Extract the [X, Y] coordinate from the center of the cell holding the provided text.  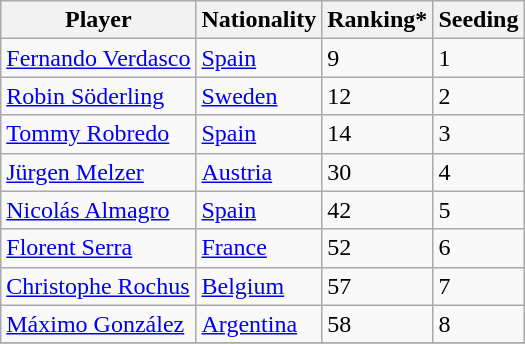
8 [478, 324]
12 [378, 96]
Belgium [259, 286]
Argentina [259, 324]
2 [478, 96]
14 [378, 134]
Sweden [259, 96]
6 [478, 248]
3 [478, 134]
5 [478, 210]
42 [378, 210]
Nationality [259, 20]
7 [478, 286]
4 [478, 172]
52 [378, 248]
Player [98, 20]
Florent Serra [98, 248]
Seeding [478, 20]
9 [378, 58]
Máximo González [98, 324]
57 [378, 286]
58 [378, 324]
Austria [259, 172]
Robin Söderling [98, 96]
Tommy Robredo [98, 134]
30 [378, 172]
Christophe Rochus [98, 286]
Nicolás Almagro [98, 210]
Jürgen Melzer [98, 172]
Ranking* [378, 20]
France [259, 248]
Fernando Verdasco [98, 58]
1 [478, 58]
